Return (x, y) of the center of cell containing provided text 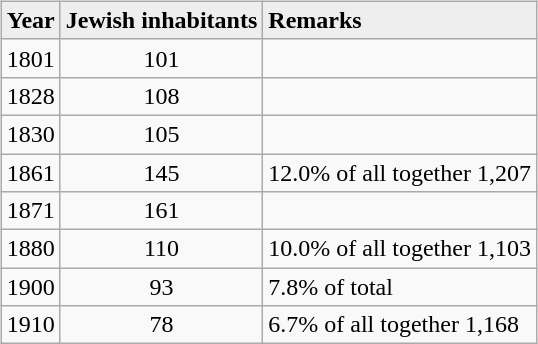
101 (161, 58)
6.7% of all together 1,168 (400, 325)
Jewish inhabitants (161, 20)
1828 (30, 96)
1880 (30, 249)
10.0% of all together 1,103 (400, 249)
145 (161, 173)
1910 (30, 325)
78 (161, 325)
110 (161, 249)
12.0% of all together 1,207 (400, 173)
1871 (30, 211)
1900 (30, 287)
Remarks (400, 20)
1801 (30, 58)
105 (161, 134)
161 (161, 211)
108 (161, 96)
Year (30, 20)
7.8% of total (400, 287)
93 (161, 287)
1830 (30, 134)
1861 (30, 173)
